Pinpoint the cell where the given text exists, returning its (x, y) midpoint coordinate. 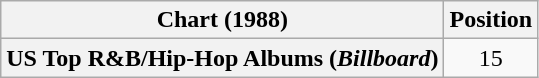
Chart (1988) (222, 20)
15 (491, 58)
US Top R&B/Hip-Hop Albums (Billboard) (222, 58)
Position (491, 20)
